Pinpoint the cell where the given text exists, returning its [X, Y] midpoint coordinate. 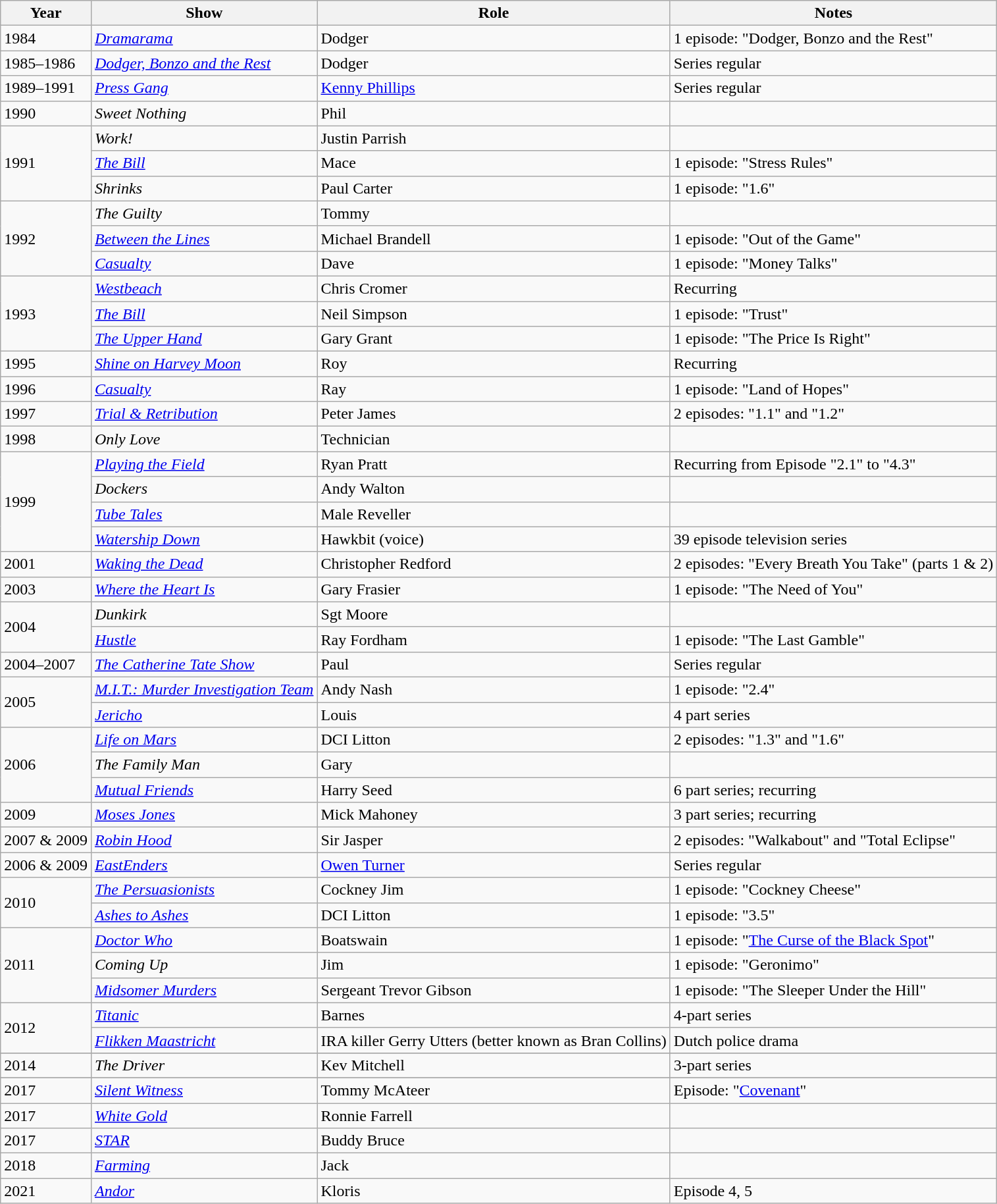
1990 [46, 113]
2004 [46, 627]
Andy Walton [494, 489]
2003 [46, 589]
Coming Up [204, 965]
Gary Grant [494, 339]
2 episodes: "Walkabout" and "Total Eclipse" [833, 840]
Life on Mars [204, 740]
1985–1986 [46, 63]
Cockney Jim [494, 890]
Episode 4, 5 [833, 1191]
1 episode: "1.6" [833, 188]
Watership Down [204, 539]
2018 [46, 1166]
Dunkirk [204, 614]
1 episode: "Land of Hopes" [833, 389]
Playing the Field [204, 464]
The Guilty [204, 213]
Year [46, 13]
6 part series; recurring [833, 790]
Owen Turner [494, 865]
4-part series [833, 1015]
1999 [46, 502]
Paul Carter [494, 188]
Dockers [204, 489]
2014 [46, 1065]
Phil [494, 113]
1992 [46, 238]
Kenny Phillips [494, 88]
Roy [494, 364]
2010 [46, 903]
Sgt Moore [494, 614]
2009 [46, 815]
1 episode: "Geronimo" [833, 965]
Doctor Who [204, 940]
STAR [204, 1141]
1 episode: "Cockney Cheese" [833, 890]
39 episode television series [833, 539]
Sir Jasper [494, 840]
Sweet Nothing [204, 113]
Ray Fordham [494, 639]
1993 [46, 313]
Mutual Friends [204, 790]
Hawkbit (voice) [494, 539]
1 episode: "The Curse of the Black Spot" [833, 940]
2012 [46, 1028]
Hustle [204, 639]
4 part series [833, 714]
1 episode: "The Last Gamble" [833, 639]
Tube Tales [204, 514]
Only Love [204, 439]
1 episode: "Trust" [833, 314]
1 episode: "Money Talks" [833, 263]
Justin Parrish [494, 138]
Jim [494, 965]
Peter James [494, 414]
The Persuasionists [204, 890]
Harry Seed [494, 790]
Recurring from Episode "2.1" to "4.3" [833, 464]
Show [204, 13]
2 episodes: "1.1" and "1.2" [833, 414]
2005 [46, 702]
Ryan Pratt [494, 464]
2011 [46, 965]
1984 [46, 38]
Technician [494, 439]
2 episodes: "1.3" and "1.6" [833, 740]
Buddy Bruce [494, 1141]
Notes [833, 13]
Titanic [204, 1015]
Boatswain [494, 940]
Chris Cromer [494, 288]
Dave [494, 263]
M.I.T.: Murder Investigation Team [204, 689]
1 episode: "3.5" [833, 915]
Kev Mitchell [494, 1065]
2007 & 2009 [46, 840]
1991 [46, 163]
2006 & 2009 [46, 865]
1997 [46, 414]
Westbeach [204, 288]
3 part series; recurring [833, 815]
Kloris [494, 1191]
Neil Simpson [494, 314]
Ronnie Farrell [494, 1116]
Male Reveller [494, 514]
Midsomer Murders [204, 990]
2001 [46, 564]
The Upper Hand [204, 339]
Barnes [494, 1015]
1996 [46, 389]
Waking the Dead [204, 564]
Andor [204, 1191]
Paul [494, 664]
The Family Man [204, 765]
Tommy [494, 213]
Andy Nash [494, 689]
Between the Lines [204, 238]
1 episode: "The Sleeper Under the Hill" [833, 990]
Shine on Harvey Moon [204, 364]
Christopher Redford [494, 564]
Jericho [204, 714]
IRA killer Gerry Utters (better known as Bran Collins) [494, 1040]
Mick Mahoney [494, 815]
1 episode: "Dodger, Bonzo and the Rest" [833, 38]
Press Gang [204, 88]
EastEnders [204, 865]
1998 [46, 439]
Dutch police drama [833, 1040]
Michael Brandell [494, 238]
White Gold [204, 1116]
The Driver [204, 1065]
Tommy McAteer [494, 1090]
1995 [46, 364]
2006 [46, 765]
Ashes to Ashes [204, 915]
Farming [204, 1166]
Dramarama [204, 38]
1 episode: "Stress Rules" [833, 163]
Flikken Maastricht [204, 1040]
Role [494, 13]
Gary [494, 765]
Dodger, Bonzo and the Rest [204, 63]
1 episode: "Out of the Game" [833, 238]
2021 [46, 1191]
Gary Frasier [494, 589]
The Catherine Tate Show [204, 664]
Work! [204, 138]
Louis [494, 714]
2004–2007 [46, 664]
Where the Heart Is [204, 589]
1 episode: "The Need of You" [833, 589]
Mace [494, 163]
1 episode: "2.4" [833, 689]
2 episodes: "Every Breath You Take" (parts 1 & 2) [833, 564]
1 episode: "The Price Is Right" [833, 339]
1989–1991 [46, 88]
Episode: "Covenant" [833, 1090]
Silent Witness [204, 1090]
Ray [494, 389]
Moses Jones [204, 815]
3-part series [833, 1065]
Shrinks [204, 188]
Sergeant Trevor Gibson [494, 990]
Jack [494, 1166]
Trial & Retribution [204, 414]
Robin Hood [204, 840]
